Extract the (x, y) coordinate from the center of the cell holding the provided text.  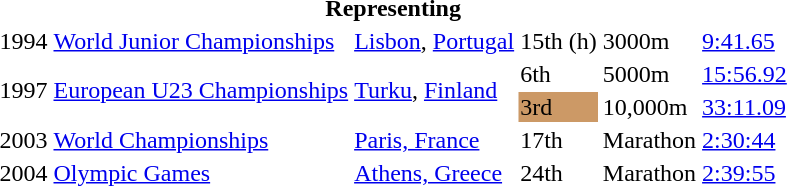
Marathon (649, 140)
6th (559, 74)
World Junior Championships (201, 41)
17th (559, 140)
5000m (649, 74)
European U23 Championships (201, 90)
15th (h) (559, 41)
Lisbon, Portugal (434, 41)
3rd (559, 107)
Turku, Finland (434, 90)
10,000m (649, 107)
World Championships (201, 140)
3000m (649, 41)
Paris, France (434, 140)
